Return [X, Y] of the center of cell containing provided text 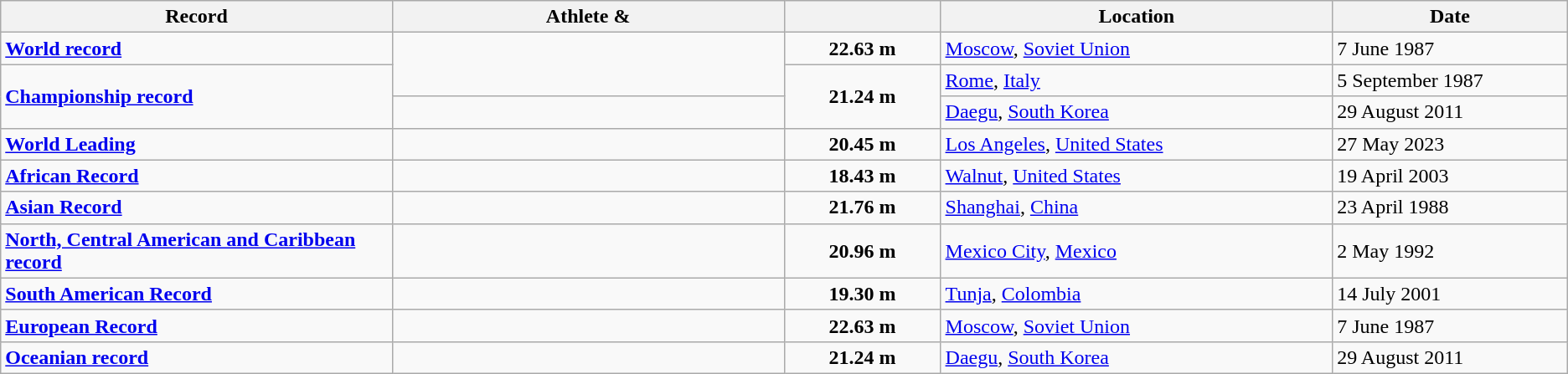
Location [1137, 17]
Walnut, United States [1137, 176]
European Record [197, 325]
20.96 m [863, 251]
World Leading [197, 144]
Championship record [197, 96]
2 May 1992 [1451, 251]
Shanghai, China [1137, 207]
18.43 m [863, 176]
North, Central American and Caribbean record [197, 251]
South American Record [197, 294]
5 September 1987 [1451, 80]
14 July 2001 [1451, 294]
Mexico City, Mexico [1137, 251]
Date [1451, 17]
Asian Record [197, 207]
World record [197, 49]
Tunja, Colombia [1137, 294]
20.45 m [863, 144]
19.30 m [863, 294]
23 April 1988 [1451, 207]
Athlete & [588, 17]
Rome, Italy [1137, 80]
27 May 2023 [1451, 144]
Los Angeles, United States [1137, 144]
19 April 2003 [1451, 176]
21.76 m [863, 207]
African Record [197, 176]
Oceanian record [197, 357]
Record [197, 17]
